For the text-containing cell, return its midpoint in (x, y) coordinate format. 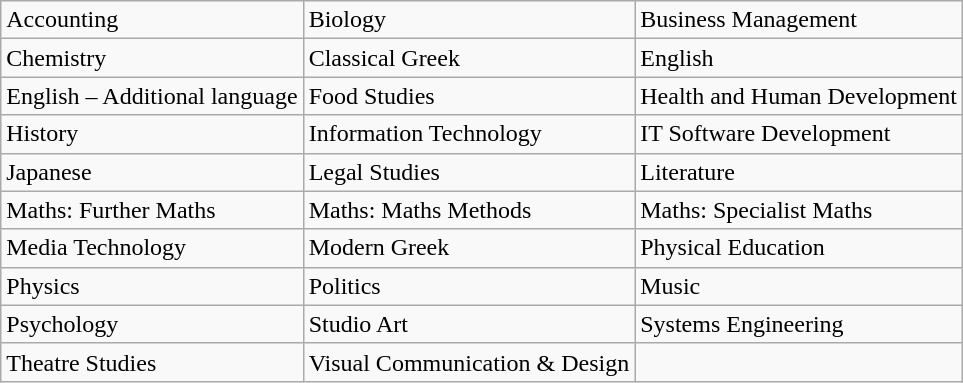
Politics (469, 286)
Visual Communication & Design (469, 362)
English – Additional language (152, 96)
Japanese (152, 172)
Music (799, 286)
Health and Human Development (799, 96)
Psychology (152, 324)
Chemistry (152, 58)
Systems Engineering (799, 324)
Legal Studies (469, 172)
Literature (799, 172)
Maths: Specialist Maths (799, 210)
Studio Art (469, 324)
Business Management (799, 20)
English (799, 58)
Accounting (152, 20)
Physical Education (799, 248)
History (152, 134)
Maths: Maths Methods (469, 210)
Theatre Studies (152, 362)
Maths: Further Maths (152, 210)
Food Studies (469, 96)
Biology (469, 20)
Modern Greek (469, 248)
Media Technology (152, 248)
Classical Greek (469, 58)
IT Software Development (799, 134)
Information Technology (469, 134)
Physics (152, 286)
